Return the [X, Y] coordinate for the center point of the cell that contains the specified text.  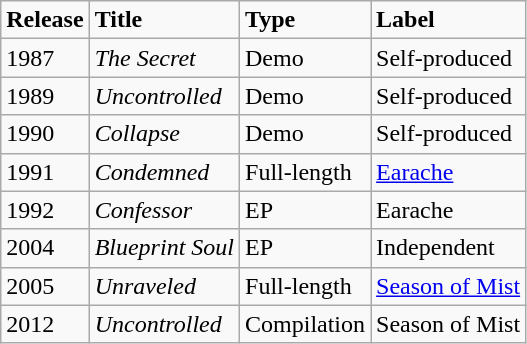
2012 [45, 324]
1987 [45, 58]
Title [164, 20]
Collapse [164, 134]
Unraveled [164, 286]
1990 [45, 134]
Label [448, 20]
Blueprint Soul [164, 248]
1991 [45, 172]
2005 [45, 286]
The Secret [164, 58]
Condemned [164, 172]
2004 [45, 248]
Compilation [306, 324]
Confessor [164, 210]
1992 [45, 210]
Release [45, 20]
Independent [448, 248]
1989 [45, 96]
Type [306, 20]
